Scan for the cell matching the given text and deliver its (x, y) coordinate at center. 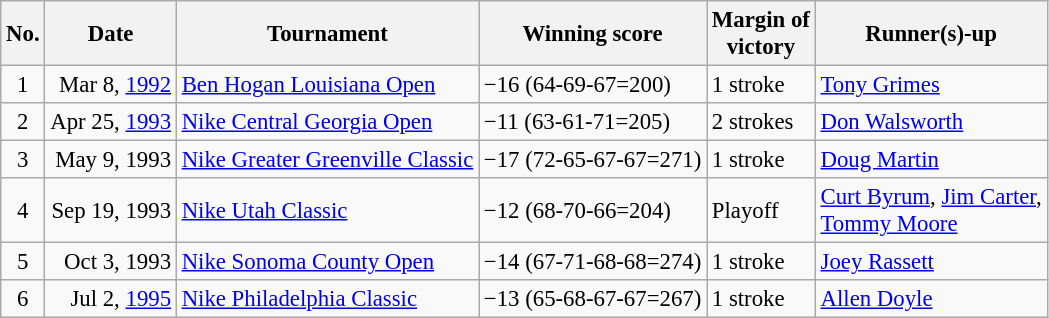
No. (23, 34)
Curt Byrum, Jim Carter, Tommy Moore (931, 210)
−11 (63-61-71=205) (593, 122)
Playoff (762, 210)
Winning score (593, 34)
Joey Rassett (931, 262)
Mar 8, 1992 (110, 85)
Jul 2, 1995 (110, 299)
Tony Grimes (931, 85)
Oct 3, 1993 (110, 262)
−16 (64-69-67=200) (593, 85)
Nike Utah Classic (327, 210)
6 (23, 299)
Apr 25, 1993 (110, 122)
Nike Greater Greenville Classic (327, 160)
Margin ofvictory (762, 34)
Sep 19, 1993 (110, 210)
−13 (65-68-67-67=267) (593, 299)
2 strokes (762, 122)
1 (23, 85)
Don Walsworth (931, 122)
Nike Sonoma County Open (327, 262)
Tournament (327, 34)
Date (110, 34)
Doug Martin (931, 160)
5 (23, 262)
3 (23, 160)
Nike Philadelphia Classic (327, 299)
May 9, 1993 (110, 160)
Ben Hogan Louisiana Open (327, 85)
Nike Central Georgia Open (327, 122)
2 (23, 122)
Runner(s)-up (931, 34)
Allen Doyle (931, 299)
−12 (68-70-66=204) (593, 210)
4 (23, 210)
−14 (67-71-68-68=274) (593, 262)
−17 (72-65-67-67=271) (593, 160)
